Identify which cell holds the provided text, then report its [X, Y] central coordinate. 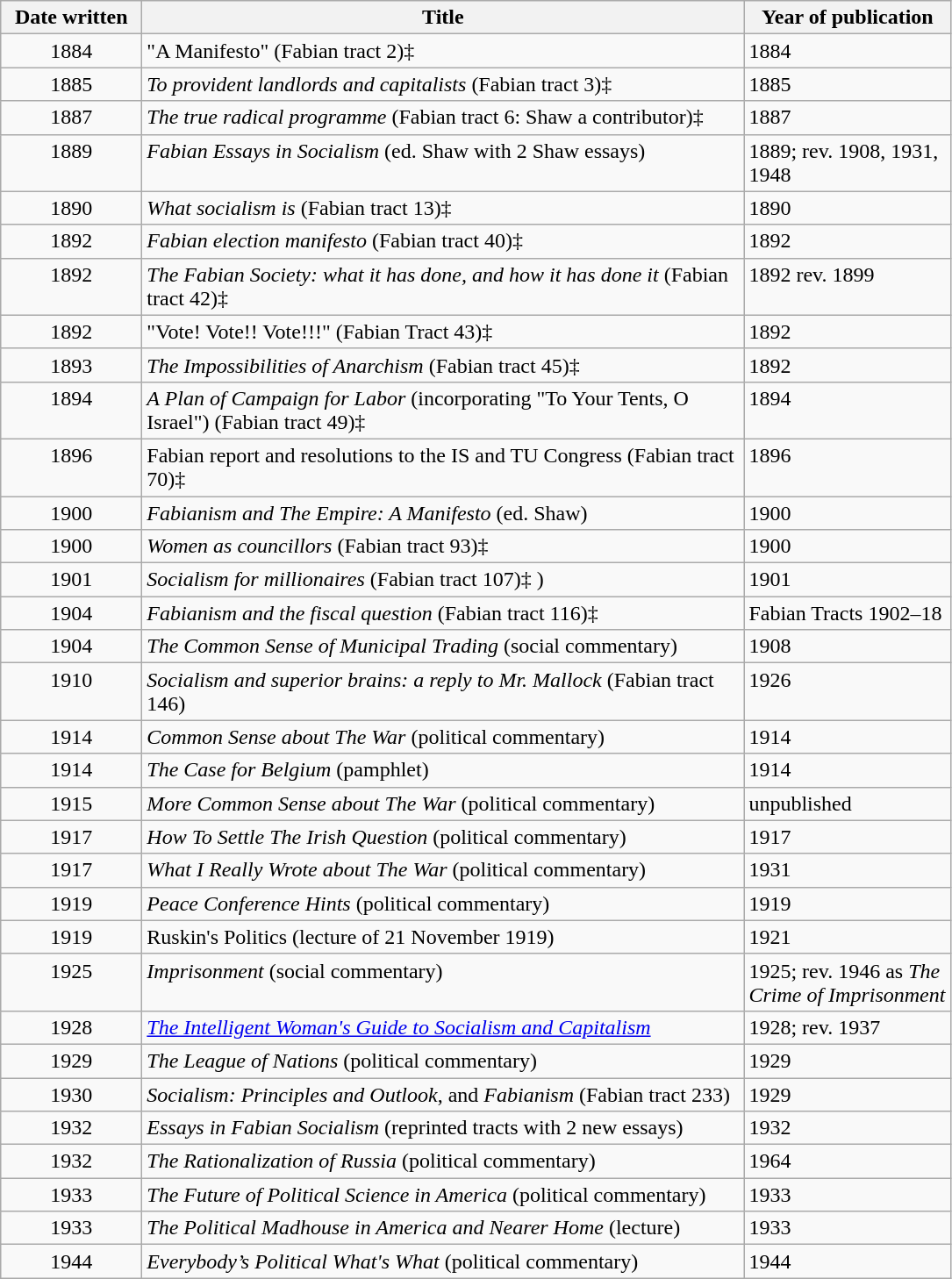
A Plan of Campaign for Labor (incorporating "To Your Tents, O Israel") (Fabian tract 49)‡ [443, 411]
1928; rev. 1937 [848, 1027]
How To Settle The Irish Question (political commentary) [443, 837]
Fabian report and resolutions to the IS and TU Congress (Fabian tract 70)‡ [443, 467]
Socialism: Principles and Outlook, and Fabianism (Fabian tract 233) [443, 1094]
1889; rev. 1908, 1931, 1948 [848, 163]
1931 [848, 870]
1915 [72, 804]
The League of Nations (political commentary) [443, 1061]
"Vote! Vote!! Vote!!!" (Fabian Tract 43)‡ [443, 332]
Fabian Essays in Socialism (ed. Shaw with 2 Shaw essays) [443, 163]
1926 [848, 691]
1892 rev. 1899 [848, 286]
The Fabian Society: what it has done, and how it has done it (Fabian tract 42)‡ [443, 286]
Fabianism and The Empire: A Manifesto (ed. Shaw) [443, 513]
Peace Conference Hints (political commentary) [443, 904]
Fabian election manifesto (Fabian tract 40)‡ [443, 241]
The Case for Belgium (pamphlet) [443, 770]
"A Manifesto" (Fabian tract 2)‡ [443, 51]
The Common Sense of Municipal Trading (social commentary) [443, 647]
Socialism and superior brains: a reply to Mr. Mallock (Fabian tract 146) [443, 691]
1930 [72, 1094]
Date written [72, 18]
Fabian Tracts 1902–18 [848, 613]
Year of publication [848, 18]
1928 [72, 1027]
Title [443, 18]
The Impossibilities of Anarchism (Fabian tract 45)‡ [443, 365]
What I Really Wrote about The War (political commentary) [443, 870]
1964 [848, 1161]
The Political Madhouse in America and Nearer Home (lecture) [443, 1228]
Common Sense about The War (political commentary) [443, 737]
Essays in Fabian Socialism (reprinted tracts with 2 new essays) [443, 1128]
Fabianism and the fiscal question (Fabian tract 116)‡ [443, 613]
1925 [72, 982]
1889 [72, 163]
More Common Sense about The War (political commentary) [443, 804]
1910 [72, 691]
To provident landlords and capitalists (Fabian tract 3)‡ [443, 84]
1908 [848, 647]
The Future of Political Science in America (political commentary) [443, 1195]
Everybody’s Political What's What (political commentary) [443, 1261]
Socialism for millionaires (Fabian tract 107)‡ ) [443, 580]
The Rationalization of Russia (political commentary) [443, 1161]
The Intelligent Woman's Guide to Socialism and Capitalism [443, 1027]
1893 [72, 365]
The true radical programme (Fabian tract 6: Shaw a contributor)‡ [443, 118]
Women as councillors (Fabian tract 93)‡ [443, 547]
What socialism is (Fabian tract 13)‡ [443, 208]
1925; rev. 1946 as The Crime of Imprisonment [848, 982]
1921 [848, 937]
unpublished [848, 804]
Imprisonment (social commentary) [443, 982]
Ruskin's Politics (lecture of 21 November 1919) [443, 937]
